Detect which cell encompasses the target text, then output its (X, Y) center coordinate. 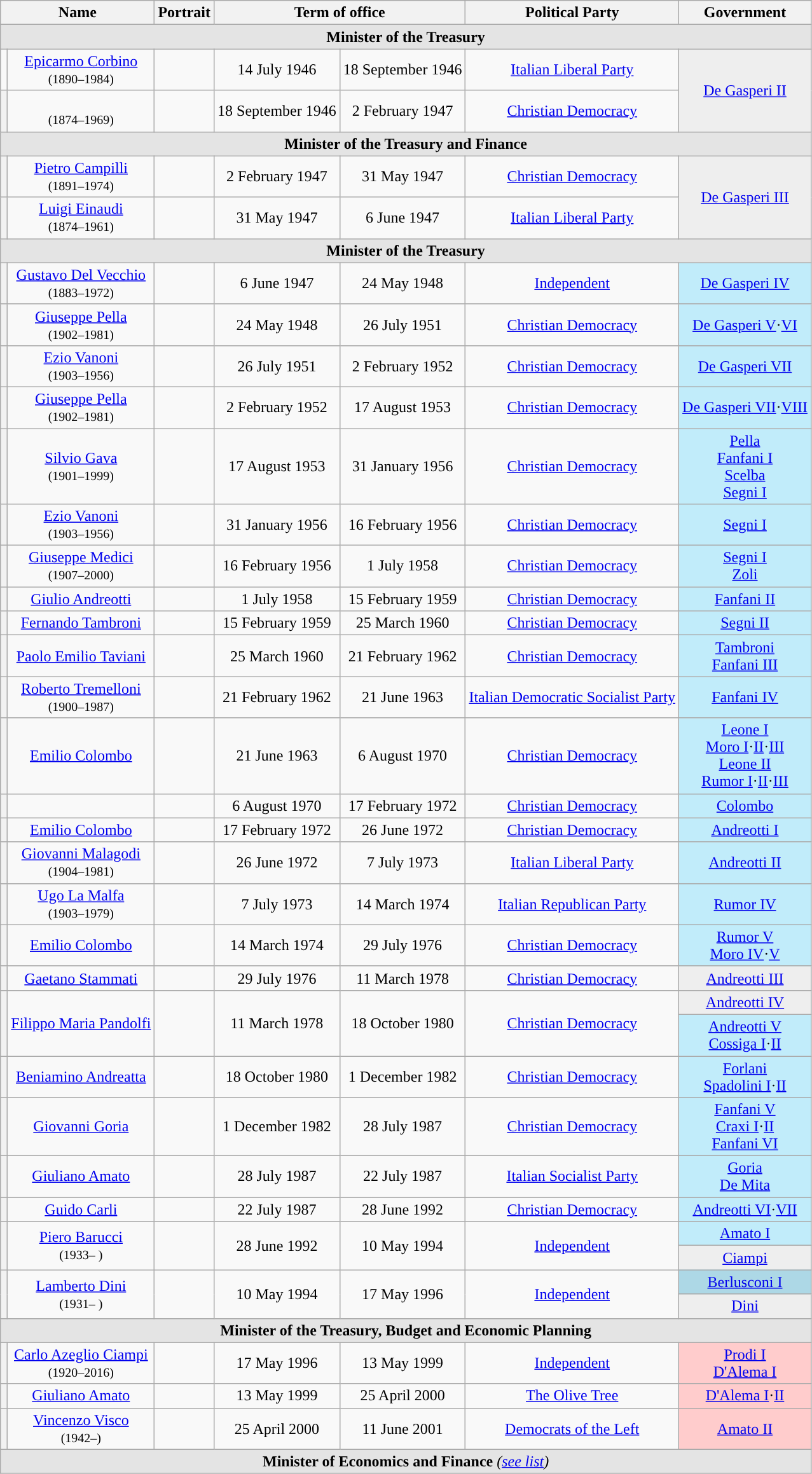
Fanfani II (745, 599)
11 June 2001 (403, 1428)
Andreotti III (745, 978)
Silvio Gava(1901–1999) (81, 467)
D'Alema I·II (745, 1396)
Ciampi (745, 1258)
Paolo Emilio Taviani (81, 656)
Name (78, 13)
Gaetano Stammati (81, 978)
Dini (745, 1306)
Andreotti I (745, 830)
Italian Democratic Socialist Party (572, 697)
Giovanni Malagodi(1904–1981) (81, 862)
Andreotti II (745, 862)
Portrait (184, 13)
GoriaDe Mita (745, 1176)
Segni I (745, 525)
Fanfani IV (745, 697)
De Gasperi III (745, 197)
Rumor VMoro IV·V (745, 945)
De Gasperi IV (745, 284)
Political Party (572, 13)
Amato II (745, 1428)
Vincenzo Visco(1942–) (81, 1428)
De Gasperi V·VI (745, 324)
Segni IZoli (745, 566)
Roberto Tremelloni(1900–1987) (81, 697)
Filippo Maria Pandolfi (81, 1023)
Piero Barucci(1933– ) (81, 1246)
Carlo Azeglio Ciampi(1920–2016) (81, 1363)
Democrats of the Left (572, 1428)
ForlaniSpadolini I·II (745, 1076)
Minister of the Treasury, Budget and Economic Planning (406, 1330)
Prodi ID'Alema I (745, 1363)
Minister of Economics and Finance (see list) (406, 1461)
Fanfani VCraxi I·IIFanfani VI (745, 1127)
Ugo La Malfa(1903–1979) (81, 904)
Giuseppe Medici(1907–2000) (81, 566)
Government (745, 13)
Epicarmo Corbino(1890–1984) (81, 70)
Luigi Einaudi(1874–1961) (81, 217)
TambroniFanfani III (745, 656)
Giovanni Goria (81, 1127)
Rumor IV (745, 904)
Fernando Tambroni (81, 623)
Amato I (745, 1234)
Lamberto Dini(1931– ) (81, 1294)
Italian Republican Party (572, 904)
Gustavo Del Vecchio(1883–1972) (81, 284)
Andreotti VCossiga I·II (745, 1035)
Andreotti IV (745, 1002)
Italian Socialist Party (572, 1176)
De Gasperi VII (745, 366)
Colombo (745, 806)
Term of office (340, 13)
Minister of the Treasury and Finance (406, 144)
14 July 1946 (277, 70)
De Gasperi II (745, 90)
Beniamino Andreatta (81, 1076)
Giulio Andreotti (81, 599)
De Gasperi VII·VIII (745, 407)
Guido Carli (81, 1209)
Berlusconi I (745, 1282)
Pietro Campilli(1891–1974) (81, 177)
Leone IMoro I·II·IIILeone IIRumor I·II·III (745, 755)
PellaFanfani IScelbaSegni I (745, 467)
(1874–1969) (81, 111)
Andreotti VI·VII (745, 1209)
The Olive Tree (572, 1396)
Segni II (745, 623)
